Determine the (X, Y) coordinate at the center of the cell enclosing the given text.  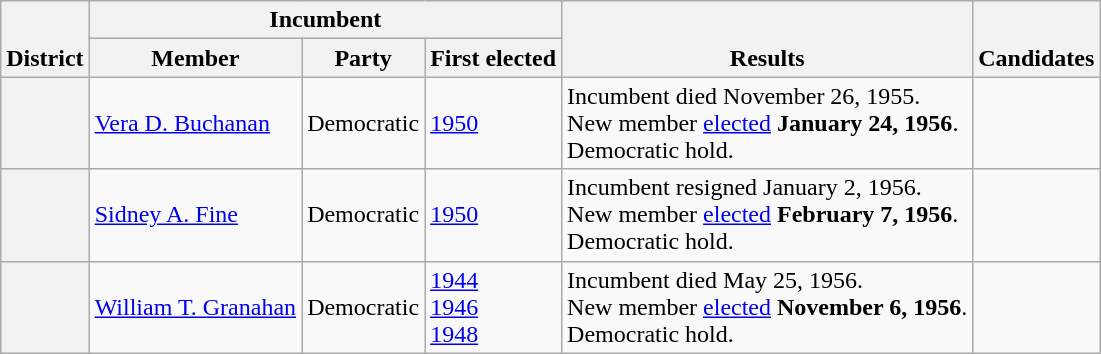
Member (195, 58)
Incumbent died November 26, 1955.New member elected January 24, 1956.Democratic hold. (768, 123)
Incumbent (325, 20)
District (45, 39)
Candidates (1036, 39)
First elected (494, 58)
Party (364, 58)
Results (768, 39)
19441946 1948 (494, 307)
Vera D. Buchanan (195, 123)
Incumbent died May 25, 1956.New member elected November 6, 1956.Democratic hold. (768, 307)
Sidney A. Fine (195, 215)
Incumbent resigned January 2, 1956.New member elected February 7, 1956.Democratic hold. (768, 215)
William T. Granahan (195, 307)
